From the cell containing the given text, extract its center point as (x, y) coordinate. 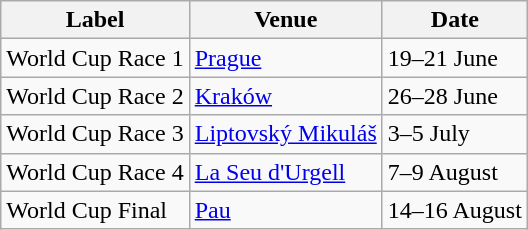
World Cup Race 3 (95, 134)
19–21 June (454, 58)
World Cup Race 1 (95, 58)
Venue (286, 20)
Prague (286, 58)
La Seu d'Urgell (286, 172)
Date (454, 20)
Pau (286, 210)
World Cup Race 2 (95, 96)
Kraków (286, 96)
14–16 August (454, 210)
Label (95, 20)
3–5 July (454, 134)
Liptovský Mikuláš (286, 134)
7–9 August (454, 172)
World Cup Race 4 (95, 172)
26–28 June (454, 96)
World Cup Final (95, 210)
